For the text-containing cell, return its midpoint in [X, Y] coordinate format. 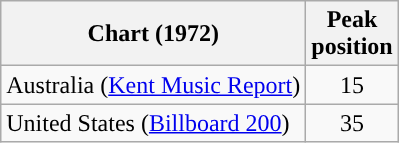
Peakposition [352, 34]
United States (Billboard 200) [154, 123]
Chart (1972) [154, 34]
Australia (Kent Music Report) [154, 85]
35 [352, 123]
15 [352, 85]
